From the cell containing the given text, extract its center point as [X, Y] coordinate. 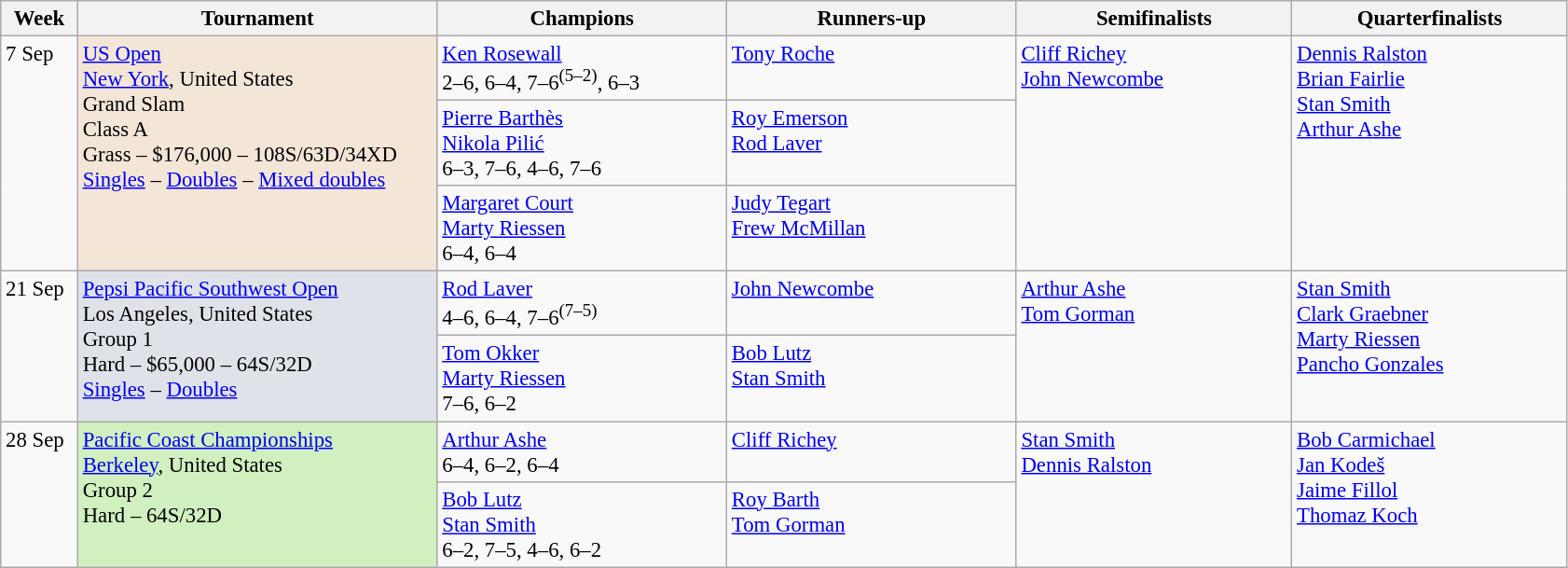
Semifinalists [1154, 19]
US Open New York, United States Grand Slam Class A Grass – $176,000 – 108S/63D/34XD Singles – Doubles – Mixed doubles [257, 154]
Rod Laver 4–6, 6–4, 7–6(7–5) [582, 304]
Judy Tegart Frew McMillan [873, 229]
Arthur Ashe Tom Gorman [1154, 347]
Tournament [257, 19]
21 Sep [39, 347]
Tom Okker Marty Riessen 7–6, 6–2 [582, 379]
Arthur Ashe 6–4, 6–2, 6–4 [582, 451]
Cliff Richey John Newcombe [1154, 154]
Margaret Court Marty Riessen 6–4, 6–4 [582, 229]
Quarterfinalists [1430, 19]
Champions [582, 19]
Stan Smith Dennis Ralston [1154, 494]
Week [39, 19]
Roy Barth Tom Gorman [873, 524]
Bob Lutz Stan Smith 6–2, 7–5, 4–6, 6–2 [582, 524]
Stan Smith Clark Graebner Marty Riessen Pancho Gonzales [1430, 347]
Cliff Richey [873, 451]
Pepsi Pacific Southwest Open Los Angeles, United States Group 1 Hard – $65,000 – 64S/32D Singles – Doubles [257, 347]
Bob Carmichael Jan Kodeš Jaime Fillol Thomaz Koch [1430, 494]
28 Sep [39, 494]
Bob Lutz Stan Smith [873, 379]
Pacific Coast Championships Berkeley, United States Group 2 Hard – 64S/32D [257, 494]
Tony Roche [873, 69]
John Newcombe [873, 304]
Runners-up [873, 19]
Pierre Barthès Nikola Pilić 6–3, 7–6, 4–6, 7–6 [582, 144]
Dennis Ralston Brian Fairlie Stan Smith Arthur Ashe [1430, 154]
Ken Rosewall 2–6, 6–4, 7–6(5–2), 6–3 [582, 69]
Roy Emerson Rod Laver [873, 144]
7 Sep [39, 154]
